Extract the (X, Y) coordinate from the center of the cell holding the provided text.  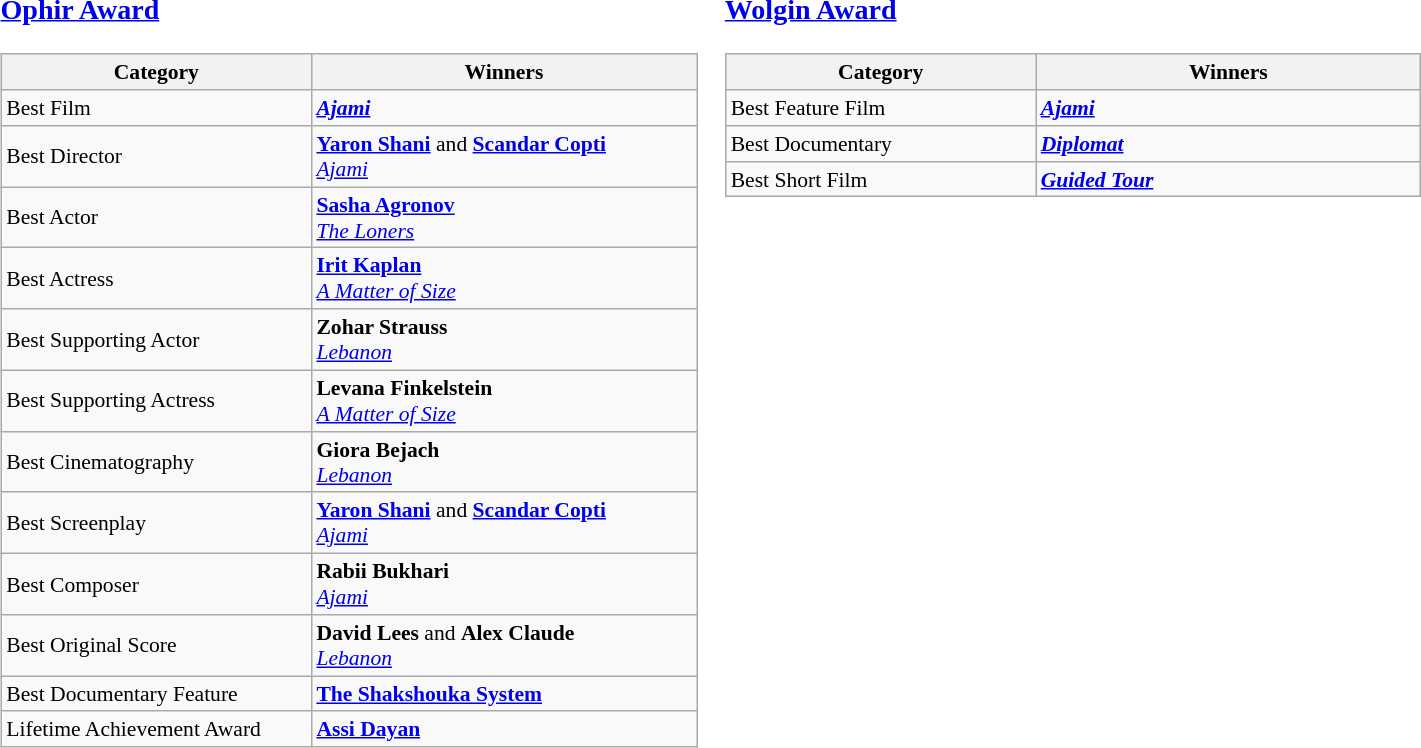
Levana FinkelsteinA Matter of Size (504, 400)
Giora BejachLebanon (504, 462)
Best Composer (156, 584)
Zohar StraussLebanon (504, 340)
Diplomat (1228, 144)
Best Director (156, 156)
Best Original Score (156, 646)
Irit KaplanA Matter of Size (504, 278)
Best Documentary (881, 144)
Lifetime Achievement Award (156, 729)
Sasha AgronovThe Loners (504, 218)
Best Film (156, 108)
Rabii BukhariAjami (504, 584)
The Shakshouka System (504, 694)
Best Feature Film (881, 108)
Best Short Film (881, 179)
Best Documentary Feature (156, 694)
Best Cinematography (156, 462)
Best Supporting Actor (156, 340)
Best Actress (156, 278)
Assi Dayan (504, 729)
David Lees and Alex ClaudeLebanon (504, 646)
Best Supporting Actress (156, 400)
Guided Tour (1228, 179)
Best Screenplay (156, 522)
Best Actor (156, 218)
